Capture the cell that displays the provided text and extract its (x, y) central coordinate. 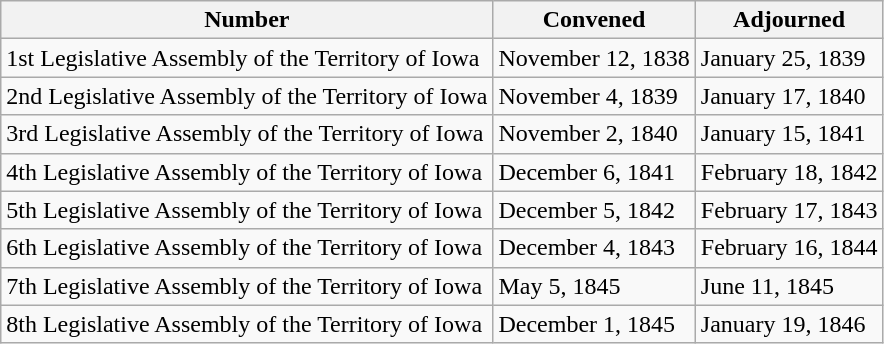
January 19, 1846 (789, 324)
January 15, 1841 (789, 134)
Number (247, 20)
November 4, 1839 (594, 96)
December 1, 1845 (594, 324)
January 25, 1839 (789, 58)
5th Legislative Assembly of the Territory of Iowa (247, 210)
1st Legislative Assembly of the Territory of Iowa (247, 58)
December 5, 1842 (594, 210)
November 2, 1840 (594, 134)
8th Legislative Assembly of the Territory of Iowa (247, 324)
December 4, 1843 (594, 248)
6th Legislative Assembly of the Territory of Iowa (247, 248)
4th Legislative Assembly of the Territory of Iowa (247, 172)
February 18, 1842 (789, 172)
November 12, 1838 (594, 58)
Adjourned (789, 20)
2nd Legislative Assembly of the Territory of Iowa (247, 96)
December 6, 1841 (594, 172)
June 11, 1845 (789, 286)
3rd Legislative Assembly of the Territory of Iowa (247, 134)
February 17, 1843 (789, 210)
January 17, 1840 (789, 96)
7th Legislative Assembly of the Territory of Iowa (247, 286)
Convened (594, 20)
May 5, 1845 (594, 286)
February 16, 1844 (789, 248)
